Locate the cell with the specified text and output its (x, y) center coordinate. 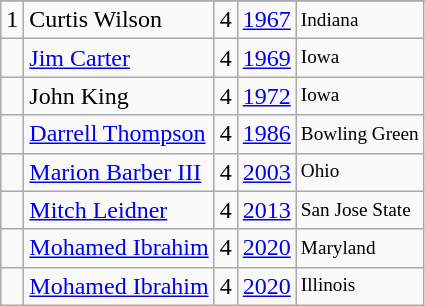
John King (119, 96)
1 (12, 20)
2013 (266, 210)
1986 (266, 134)
Ohio (360, 172)
2003 (266, 172)
Marion Barber III (119, 172)
San Jose State (360, 210)
1969 (266, 58)
Maryland (360, 248)
Darrell Thompson (119, 134)
Jim Carter (119, 58)
1972 (266, 96)
Illinois (360, 286)
Bowling Green (360, 134)
1967 (266, 20)
Mitch Leidner (119, 210)
Indiana (360, 20)
Curtis Wilson (119, 20)
